Pinpoint the cell where the given text exists, returning its [X, Y] midpoint coordinate. 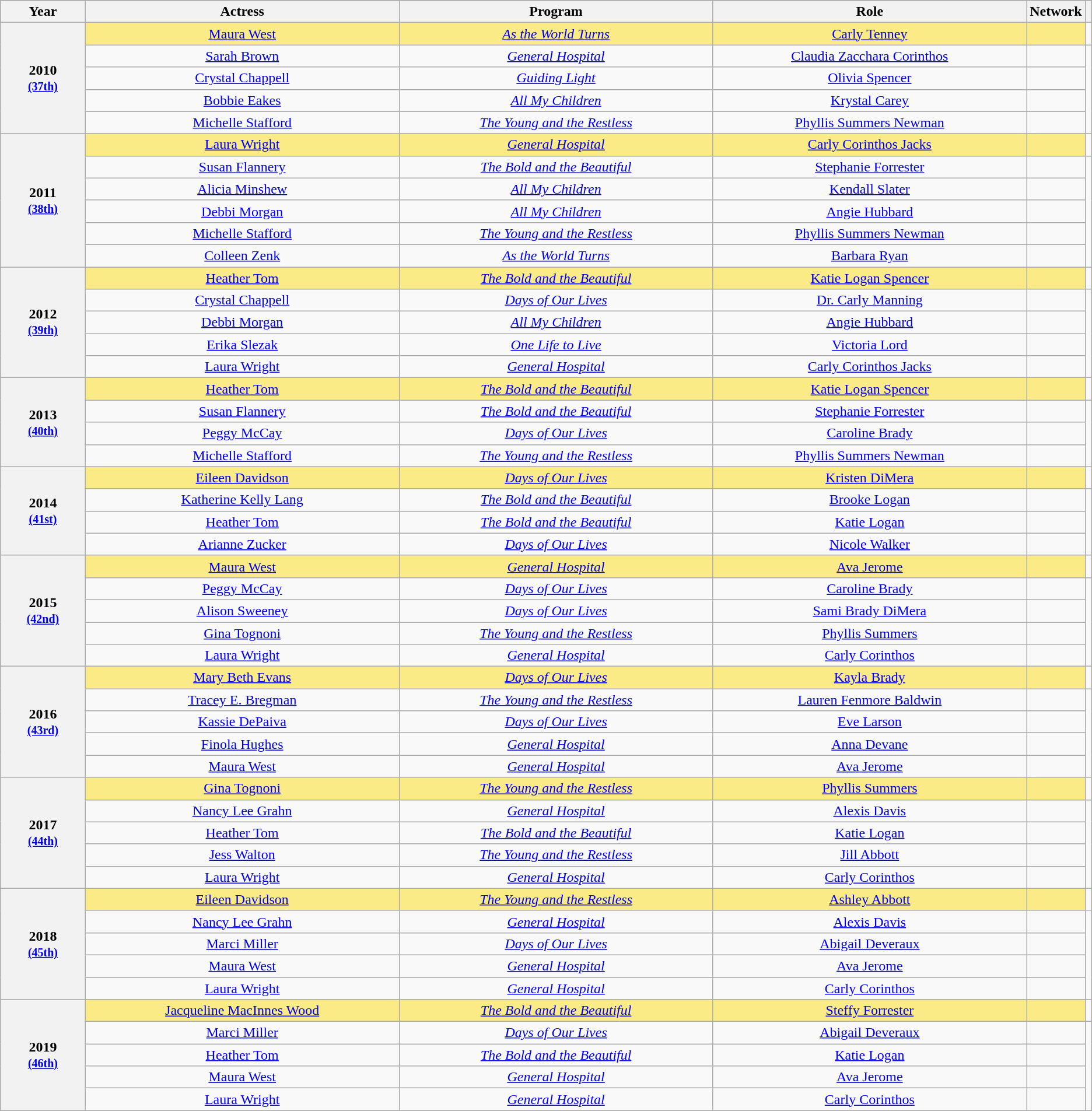
Mary Beth Evans [242, 678]
Krystal Carey [870, 100]
Kayla Brady [870, 678]
Guiding Light [556, 78]
One Life to Live [556, 345]
Eve Larson [870, 722]
Brooke Logan [870, 500]
Kendall Slater [870, 189]
Sarah Brown [242, 56]
Kristen DiMera [870, 478]
2012 (39th) [43, 323]
Claudia Zacchara Corinthos [870, 56]
Ashley Abbott [870, 899]
2013 (40th) [43, 422]
Role [870, 12]
Carly Tenney [870, 34]
2017 (44th) [43, 833]
Sami Brady DiMera [870, 611]
2019 (46th) [43, 1055]
Alicia Minshew [242, 189]
Erika Slezak [242, 345]
Lauren Fenmore Baldwin [870, 700]
2018 (45th) [43, 944]
Tracey E. Bregman [242, 700]
Dr. Carly Manning [870, 300]
2010 (37th) [43, 78]
Jess Walton [242, 855]
2014 (41st) [43, 511]
Alison Sweeney [242, 611]
Actress [242, 12]
Finola Hughes [242, 744]
Olivia Spencer [870, 78]
Jill Abbott [870, 855]
Katherine Kelly Lang [242, 500]
Network [1056, 12]
Arianne Zucker [242, 544]
Kassie DePaiva [242, 722]
Steffy Forrester [870, 1011]
Year [43, 12]
2016 (43rd) [43, 722]
Barbara Ryan [870, 255]
Victoria Lord [870, 345]
Colleen Zenk [242, 255]
2015 (42nd) [43, 611]
Nicole Walker [870, 544]
Anna Devane [870, 744]
Jacqueline MacInnes Wood [242, 1011]
Program [556, 12]
2011 (38th) [43, 200]
Bobbie Eakes [242, 100]
